Scan for the cell matching the given text and deliver its [X, Y] coordinate at center. 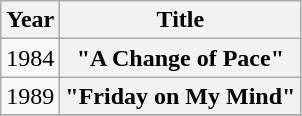
Year [30, 20]
Title [180, 20]
"Friday on My Mind" [180, 96]
1984 [30, 58]
1989 [30, 96]
"A Change of Pace" [180, 58]
